Identify which cell holds the provided text, then report its (x, y) central coordinate. 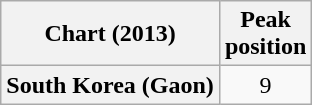
South Korea (Gaon) (110, 85)
Peakposition (265, 34)
Chart (2013) (110, 34)
9 (265, 85)
